Determine the (X, Y) coordinate at the center of the cell enclosing the given text.  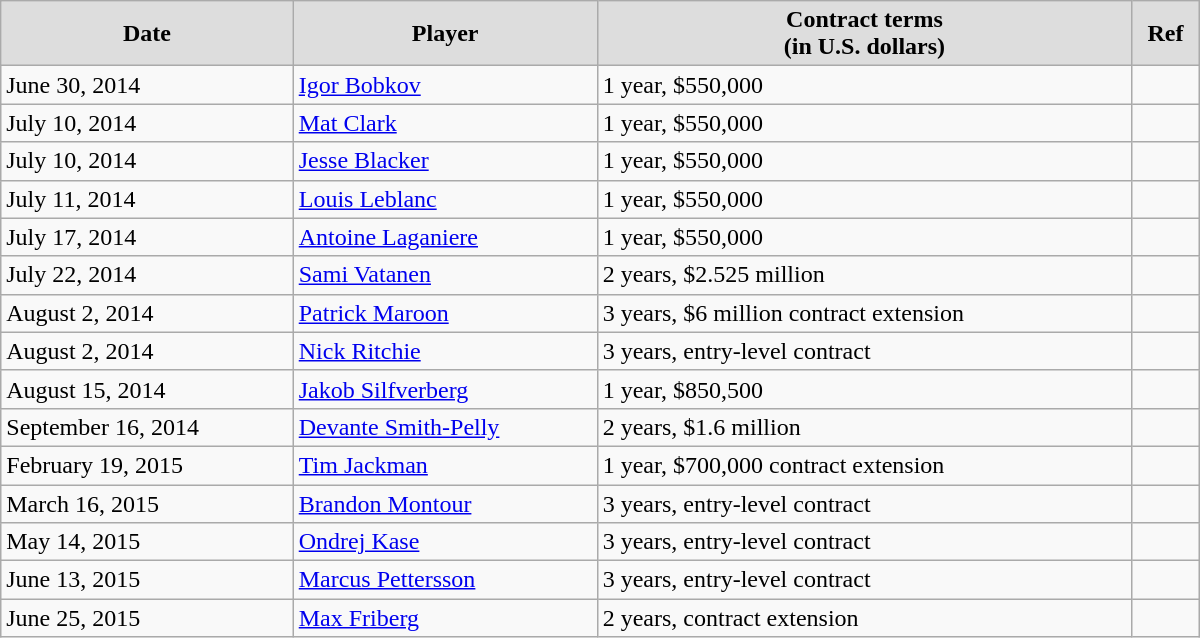
2 years, $1.6 million (864, 427)
Max Friberg (445, 618)
2 years, contract extension (864, 618)
Antoine Laganiere (445, 237)
July 22, 2014 (147, 275)
3 years, $6 million contract extension (864, 313)
Nick Ritchie (445, 351)
Ref (1166, 34)
Mat Clark (445, 123)
June 25, 2015 (147, 618)
Jakob Silfverberg (445, 389)
Devante Smith-Pelly (445, 427)
Patrick Maroon (445, 313)
March 16, 2015 (147, 503)
July 17, 2014 (147, 237)
Contract terms(in U.S. dollars) (864, 34)
September 16, 2014 (147, 427)
July 11, 2014 (147, 199)
Brandon Montour (445, 503)
1 year, $850,500 (864, 389)
Jesse Blacker (445, 161)
1 year, $700,000 contract extension (864, 465)
Igor Bobkov (445, 85)
Ondrej Kase (445, 542)
August 15, 2014 (147, 389)
June 30, 2014 (147, 85)
Louis Leblanc (445, 199)
June 13, 2015 (147, 580)
February 19, 2015 (147, 465)
Player (445, 34)
Date (147, 34)
Marcus Pettersson (445, 580)
2 years, $2.525 million (864, 275)
Sami Vatanen (445, 275)
Tim Jackman (445, 465)
May 14, 2015 (147, 542)
